Capture the cell that displays the provided text and extract its (x, y) central coordinate. 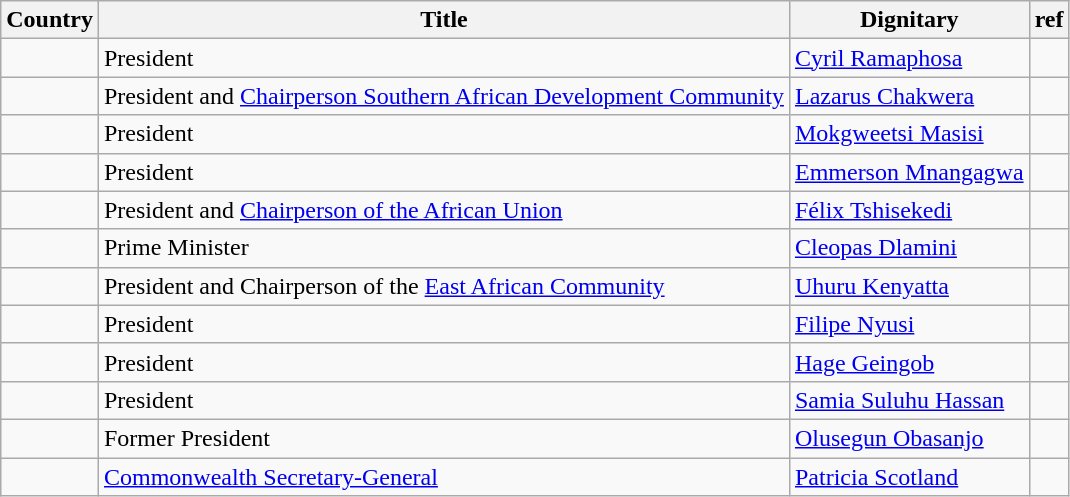
Country (50, 20)
Emmerson Mnangagwa (909, 172)
Hage Geingob (909, 362)
Samia Suluhu Hassan (909, 400)
President and Chairperson of the East African Community (444, 286)
Mokgweetsi Masisi (909, 134)
Patricia Scotland (909, 477)
Cleopas Dlamini (909, 248)
President and Chairperson Southern African Development Community (444, 96)
Title (444, 20)
President and Chairperson of the African Union (444, 210)
Félix Tshisekedi (909, 210)
Filipe Nyusi (909, 324)
Lazarus Chakwera (909, 96)
Cyril Ramaphosa (909, 58)
Commonwealth Secretary-General (444, 477)
Uhuru Kenyatta (909, 286)
Dignitary (909, 20)
Former President (444, 438)
Prime Minister (444, 248)
ref (1049, 20)
Olusegun Obasanjo (909, 438)
